Extract the [x, y] coordinate from the center of the cell holding the provided text.  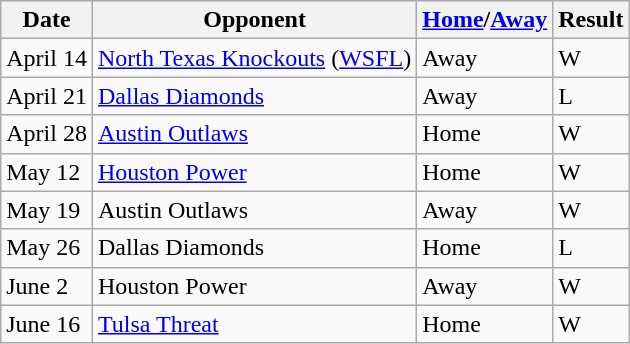
Opponent [254, 20]
April 21 [47, 96]
Result [591, 20]
Home/Away [485, 20]
May 26 [47, 248]
April 14 [47, 58]
June 2 [47, 286]
Tulsa Threat [254, 324]
May 19 [47, 210]
May 12 [47, 172]
June 16 [47, 324]
April 28 [47, 134]
Date [47, 20]
North Texas Knockouts (WSFL) [254, 58]
